Capture the cell that displays the provided text and extract its [x, y] central coordinate. 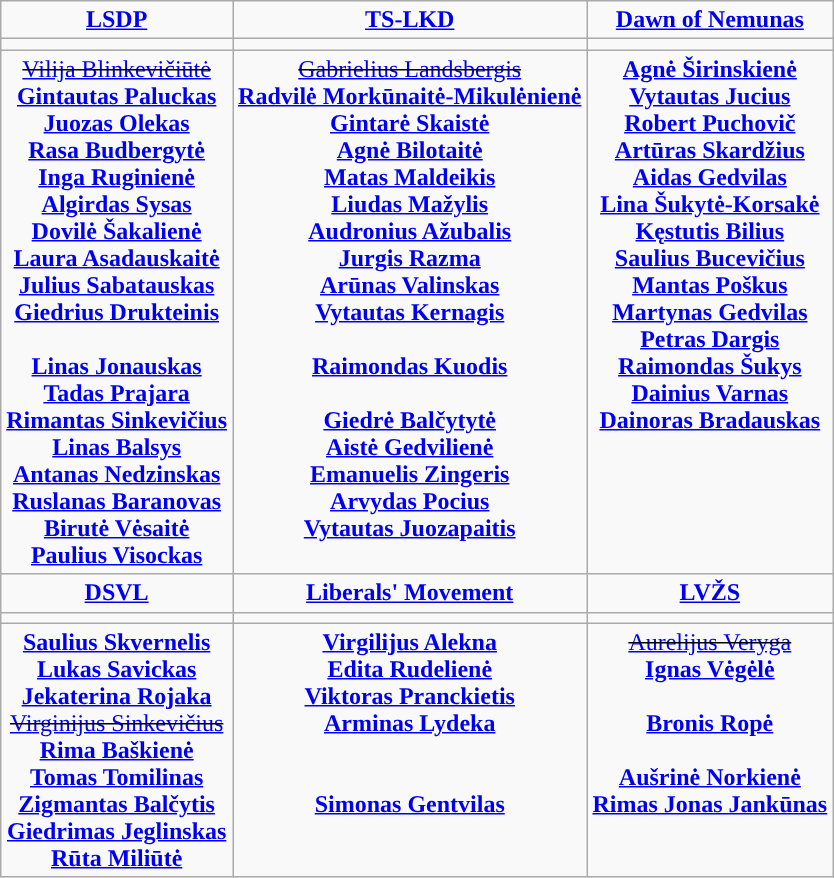
Aurelijus VerygaIgnas VėgėlėBronis RopėAušrinė NorkienėRimas Jonas Jankūnas [710, 750]
Virgilijus AleknaEdita RudelienėViktoras PranckietisArminas LydekaSimonas Gentvilas [410, 750]
LSDP [117, 20]
DSVL [117, 593]
TS-LKD [410, 20]
Dawn of Nemunas [710, 20]
LVŽS [710, 593]
Liberals' Movement [410, 593]
Saulius SkvernelisLukas SavickasJekaterina RojakaVirginijus SinkevičiusRima BaškienėTomas TomilinasZigmantas BalčytisGiedrimas JeglinskasRūta Miliūtė [117, 750]
